For the text-containing cell, return its midpoint in (x, y) coordinate format. 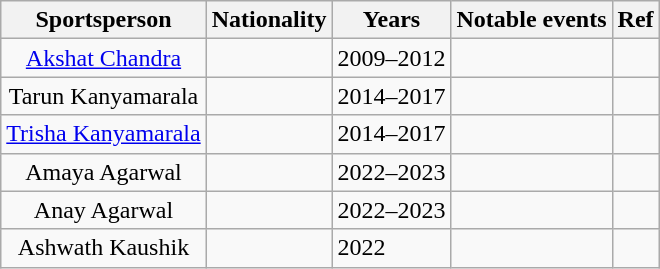
Ref (636, 20)
Notable events (532, 20)
Akshat Chandra (104, 58)
Nationality (269, 20)
Trisha Kanyamarala (104, 134)
2022 (392, 248)
2009–2012 (392, 58)
Anay Agarwal (104, 210)
Sportsperson (104, 20)
Tarun Kanyamarala (104, 96)
Amaya Agarwal (104, 172)
Ashwath Kaushik (104, 248)
Years (392, 20)
